Search for the cell housing the specified text and yield its [x, y] center coordinate. 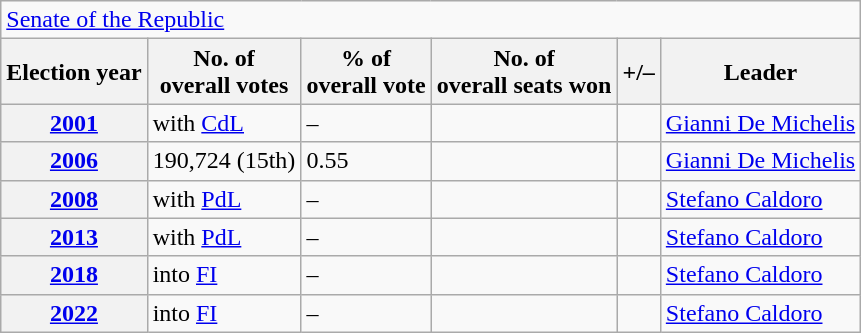
No. ofoverall seats won [524, 72]
2013 [74, 237]
Senate of the Republic [431, 20]
Election year [74, 72]
2006 [74, 161]
2008 [74, 199]
2018 [74, 275]
% ofoverall vote [366, 72]
0.55 [366, 161]
No. ofoverall votes [224, 72]
2022 [74, 313]
2001 [74, 123]
with CdL [224, 123]
+/– [638, 72]
Leader [760, 72]
190,724 (15th) [224, 161]
